Provide the [x, y] coordinate of the cell's center where the given text is located.  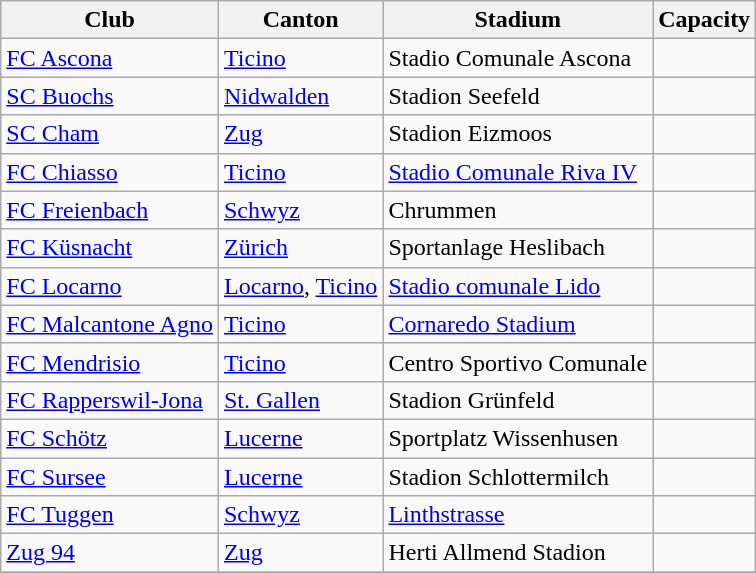
SC Buochs [110, 96]
FC Freienbach [110, 210]
Herti Allmend Stadion [518, 553]
Cornaredo Stadium [518, 324]
Stadion Schlottermilch [518, 477]
FC Mendrisio [110, 362]
FC Rapperswil-Jona [110, 400]
Locarno, Ticino [300, 286]
Chrummen [518, 210]
Nidwalden [300, 96]
Sportanlage Heslibach [518, 248]
Stadion Grünfeld [518, 400]
Zug 94 [110, 553]
Club [110, 20]
Centro Sportivo Comunale [518, 362]
Stadium [518, 20]
Capacity [704, 20]
Stadio comunale Lido [518, 286]
FC Tuggen [110, 515]
Stadio Comunale Riva IV [518, 172]
St. Gallen [300, 400]
Stadion Seefeld [518, 96]
Sportplatz Wissenhusen [518, 438]
FC Chiasso [110, 172]
Linthstrasse [518, 515]
FC Malcantone Agno [110, 324]
FC Ascona [110, 58]
FC Sursee [110, 477]
SC Cham [110, 134]
Stadion Eizmoos [518, 134]
Zürich [300, 248]
FC Küsnacht [110, 248]
FC Schötz [110, 438]
FC Locarno [110, 286]
Stadio Comunale Ascona [518, 58]
Canton [300, 20]
